Extract the [x, y] coordinate from the center of the cell holding the provided text.  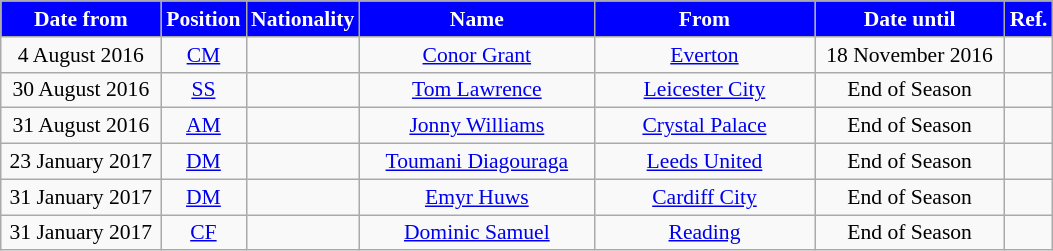
Everton [704, 55]
Ref. [1029, 19]
From [704, 19]
SS [204, 90]
Nationality [302, 19]
Leicester City [704, 90]
Leeds United [704, 162]
Position [204, 19]
Date until [910, 19]
4 August 2016 [81, 55]
Reading [704, 233]
30 August 2016 [81, 90]
Emyr Huws [476, 197]
23 January 2017 [81, 162]
18 November 2016 [910, 55]
Conor Grant [476, 55]
CM [204, 55]
Cardiff City [704, 197]
Date from [81, 19]
Tom Lawrence [476, 90]
Dominic Samuel [476, 233]
Toumani Diagouraga [476, 162]
Crystal Palace [704, 126]
Jonny Williams [476, 126]
AM [204, 126]
CF [204, 233]
Name [476, 19]
31 August 2016 [81, 126]
